Return the [X, Y] coordinate for the center point of the cell that contains the specified text.  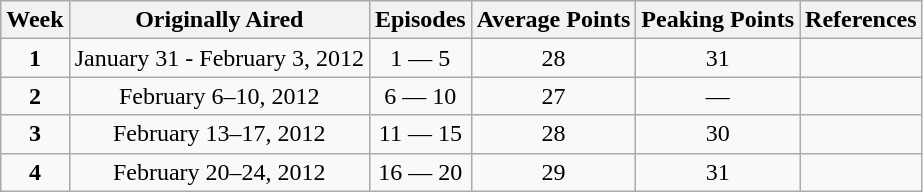
1 — 5 [420, 58]
4 [35, 172]
— [718, 96]
Average Points [554, 20]
11 — 15 [420, 134]
30 [718, 134]
1 [35, 58]
February 6–10, 2012 [219, 96]
Episodes [420, 20]
29 [554, 172]
3 [35, 134]
February 13–17, 2012 [219, 134]
Peaking Points [718, 20]
Originally Aired [219, 20]
16 — 20 [420, 172]
27 [554, 96]
References [862, 20]
6 — 10 [420, 96]
Week [35, 20]
2 [35, 96]
January 31 - February 3, 2012 [219, 58]
February 20–24, 2012 [219, 172]
